Extract the (X, Y) coordinate from the center of the cell holding the provided text.  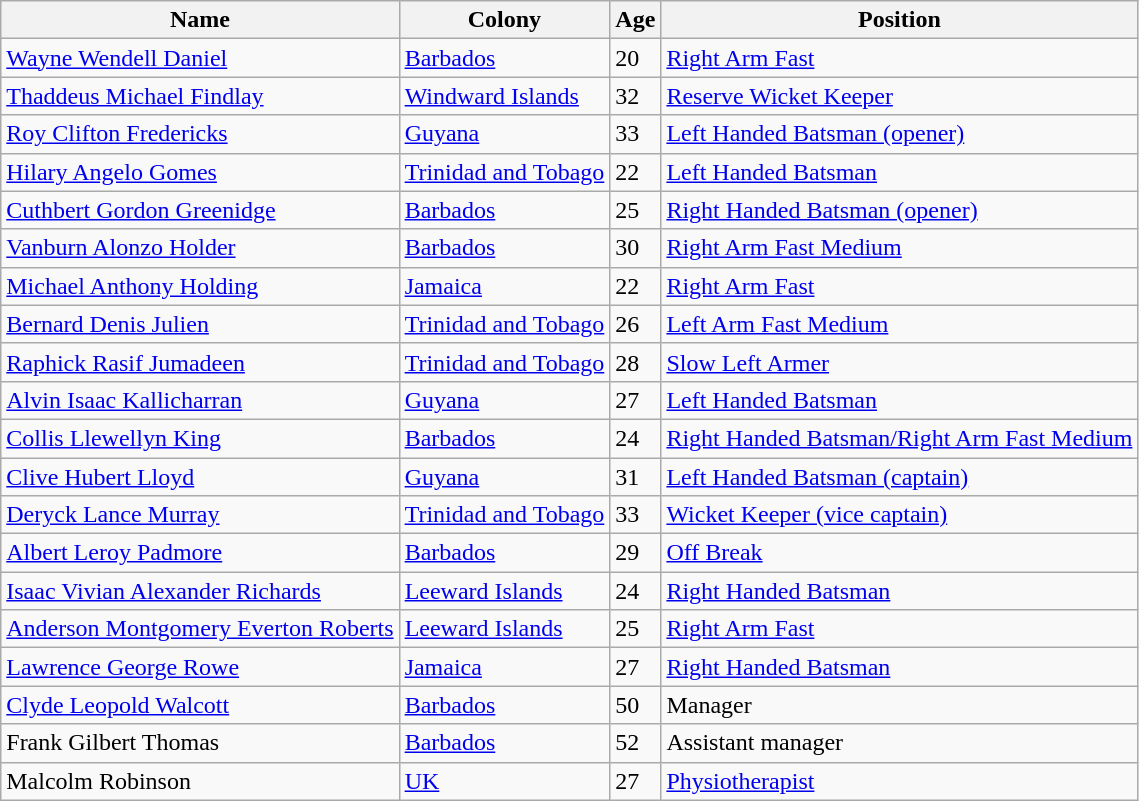
Malcolm Robinson (200, 781)
Age (636, 20)
Colony (504, 20)
50 (636, 705)
Reserve Wicket Keeper (900, 96)
Right Handed Batsman (opener) (900, 210)
52 (636, 743)
Lawrence George Rowe (200, 667)
Roy Clifton Fredericks (200, 134)
Collis Llewellyn King (200, 438)
Frank Gilbert Thomas (200, 743)
Clive Hubert Lloyd (200, 477)
UK (504, 781)
Right Handed Batsman/Right Arm Fast Medium (900, 438)
Vanburn Alonzo Holder (200, 248)
29 (636, 553)
Manager (900, 705)
20 (636, 58)
Name (200, 20)
Slow Left Armer (900, 362)
Isaac Vivian Alexander Richards (200, 591)
Clyde Leopold Walcott (200, 705)
28 (636, 362)
Windward Islands (504, 96)
Thaddeus Michael Findlay (200, 96)
Right Arm Fast Medium (900, 248)
26 (636, 324)
Wicket Keeper (vice captain) (900, 515)
Left Handed Batsman (captain) (900, 477)
Michael Anthony Holding (200, 286)
Raphick Rasif Jumadeen (200, 362)
Wayne Wendell Daniel (200, 58)
Anderson Montgomery Everton Roberts (200, 629)
Deryck Lance Murray (200, 515)
Position (900, 20)
Physiotherapist (900, 781)
30 (636, 248)
Alvin Isaac Kallicharran (200, 400)
Left Arm Fast Medium (900, 324)
Albert Leroy Padmore (200, 553)
Bernard Denis Julien (200, 324)
32 (636, 96)
Cuthbert Gordon Greenidge (200, 210)
31 (636, 477)
Off Break (900, 553)
Assistant manager (900, 743)
Left Handed Batsman (opener) (900, 134)
Hilary Angelo Gomes (200, 172)
